Locate the cell with the specified text and output its (X, Y) center coordinate. 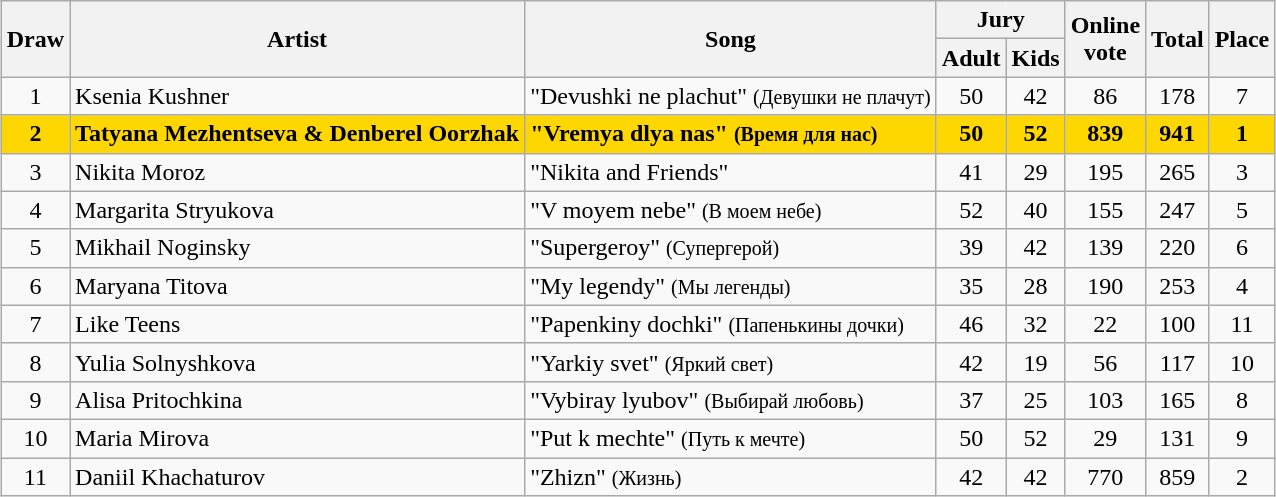
40 (1036, 210)
22 (1105, 324)
Jury (1000, 20)
Kids (1036, 58)
265 (1178, 172)
253 (1178, 286)
Onlinevote (1105, 39)
86 (1105, 96)
"Vybiray lyubov" (Выбирай любовь) (731, 400)
"V moyem nebe" (В моем небе) (731, 210)
25 (1036, 400)
Total (1178, 39)
859 (1178, 477)
Mikhail Noginsky (298, 248)
35 (971, 286)
Daniil Khachaturov (298, 477)
Place (1242, 39)
"Supergeroy" (Супергерой) (731, 248)
"Vremya dlya nas" (Время для нас) (731, 134)
19 (1036, 362)
"Zhizn" (Жизнь) (731, 477)
103 (1105, 400)
131 (1178, 438)
Adult (971, 58)
"Nikita and Friends" (731, 172)
37 (971, 400)
"Devushki ne plachut" (Девушки не плачут) (731, 96)
770 (1105, 477)
41 (971, 172)
39 (971, 248)
100 (1178, 324)
Maryana Titova (298, 286)
46 (971, 324)
195 (1105, 172)
Draw (35, 39)
Ksenia Kushner (298, 96)
32 (1036, 324)
190 (1105, 286)
Alisa Pritochkina (298, 400)
Nikita Moroz (298, 172)
165 (1178, 400)
178 (1178, 96)
155 (1105, 210)
Yulia Solnyshkova (298, 362)
247 (1178, 210)
28 (1036, 286)
Tatyana Mezhentseva & Denberel Oorzhak (298, 134)
Song (731, 39)
Maria Mirova (298, 438)
"Papenkiny dochki" (Папенькины дочки) (731, 324)
139 (1105, 248)
"My legendy" (Мы легенды) (731, 286)
Margarita Stryukova (298, 210)
"Put k mechte" (Путь к мечте) (731, 438)
"Yarkiy svet" (Яркий свет) (731, 362)
839 (1105, 134)
220 (1178, 248)
941 (1178, 134)
117 (1178, 362)
56 (1105, 362)
Like Teens (298, 324)
Artist (298, 39)
